Extract the [x, y] coordinate from the center of the cell holding the provided text.  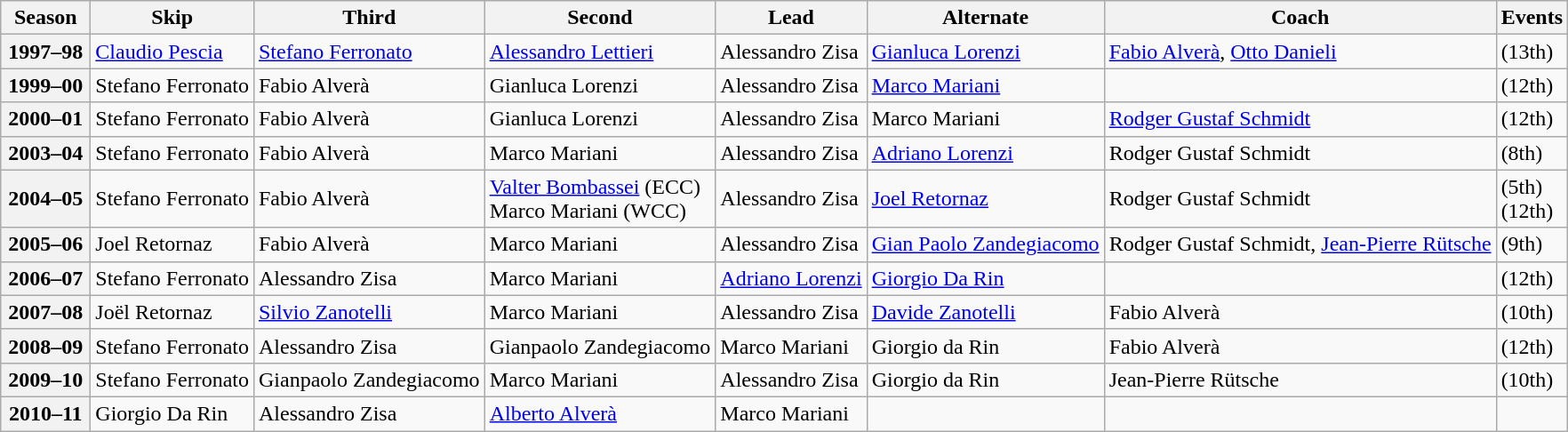
2007–08 [46, 312]
Third [369, 18]
(9th) [1532, 244]
2004–05 [46, 199]
Fabio Alverà, Otto Danieli [1300, 52]
Coach [1300, 18]
Davide Zanotelli [985, 312]
Alternate [985, 18]
2003–04 [46, 153]
(5th) (12th) [1532, 199]
Season [46, 18]
2009–10 [46, 380]
Valter Bombassei (ECC)Marco Mariani (WCC) [600, 199]
1999–00 [46, 85]
2005–06 [46, 244]
Rodger Gustaf Schmidt, Jean-Pierre Rütsche [1300, 244]
(8th) [1532, 153]
Silvio Zanotelli [369, 312]
2006–07 [46, 278]
Alessandro Lettieri [600, 52]
Joël Retornaz [172, 312]
Skip [172, 18]
2010–11 [46, 413]
Gian Paolo Zandegiacomo [985, 244]
Second [600, 18]
(13th) [1532, 52]
Lead [791, 18]
2000–01 [46, 119]
2008–09 [46, 346]
Jean-Pierre Rütsche [1300, 380]
Claudio Pescia [172, 52]
Alberto Alverà [600, 413]
1997–98 [46, 52]
Events [1532, 18]
